Determine the [X, Y] coordinate at the center of the cell enclosing the given text.  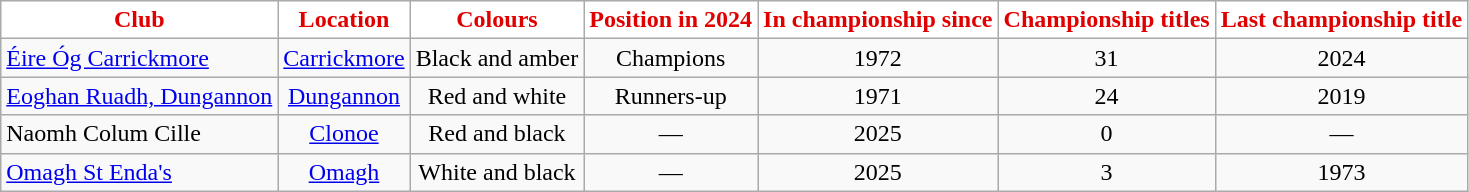
Naomh Colum Cille [140, 134]
Champions [671, 58]
1971 [878, 96]
Clonoe [344, 134]
Club [140, 20]
Carrickmore [344, 58]
Red and white [497, 96]
Position in 2024 [671, 20]
Eoghan Ruadh, Dungannon [140, 96]
Omagh St Enda's [140, 172]
Runners-up [671, 96]
Dungannon [344, 96]
Championship titles [1106, 20]
Black and amber [497, 58]
In championship since [878, 20]
0 [1106, 134]
1973 [1341, 172]
2024 [1341, 58]
Location [344, 20]
3 [1106, 172]
White and black [497, 172]
Colours [497, 20]
Last championship title [1341, 20]
Omagh [344, 172]
1972 [878, 58]
Red and black [497, 134]
24 [1106, 96]
31 [1106, 58]
2019 [1341, 96]
Éire Óg Carrickmore [140, 58]
